For the text-containing cell, return its midpoint in [x, y] coordinate format. 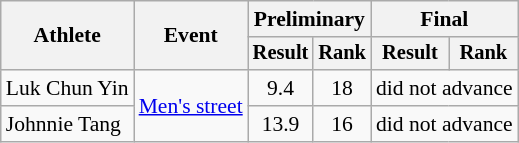
9.4 [281, 88]
18 [342, 88]
Johnnie Tang [68, 124]
Luk Chun Yin [68, 88]
Preliminary [310, 19]
16 [342, 124]
Final [444, 19]
Men's street [191, 106]
Event [191, 36]
Athlete [68, 36]
13.9 [281, 124]
